Pinpoint the cell where the given text exists, returning its [x, y] midpoint coordinate. 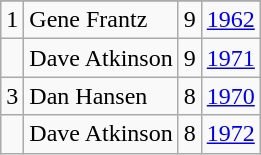
1971 [230, 58]
Gene Frantz [101, 20]
1970 [230, 96]
1 [12, 20]
1972 [230, 134]
1962 [230, 20]
3 [12, 96]
Dan Hansen [101, 96]
